Search for the cell housing the specified text and yield its (x, y) center coordinate. 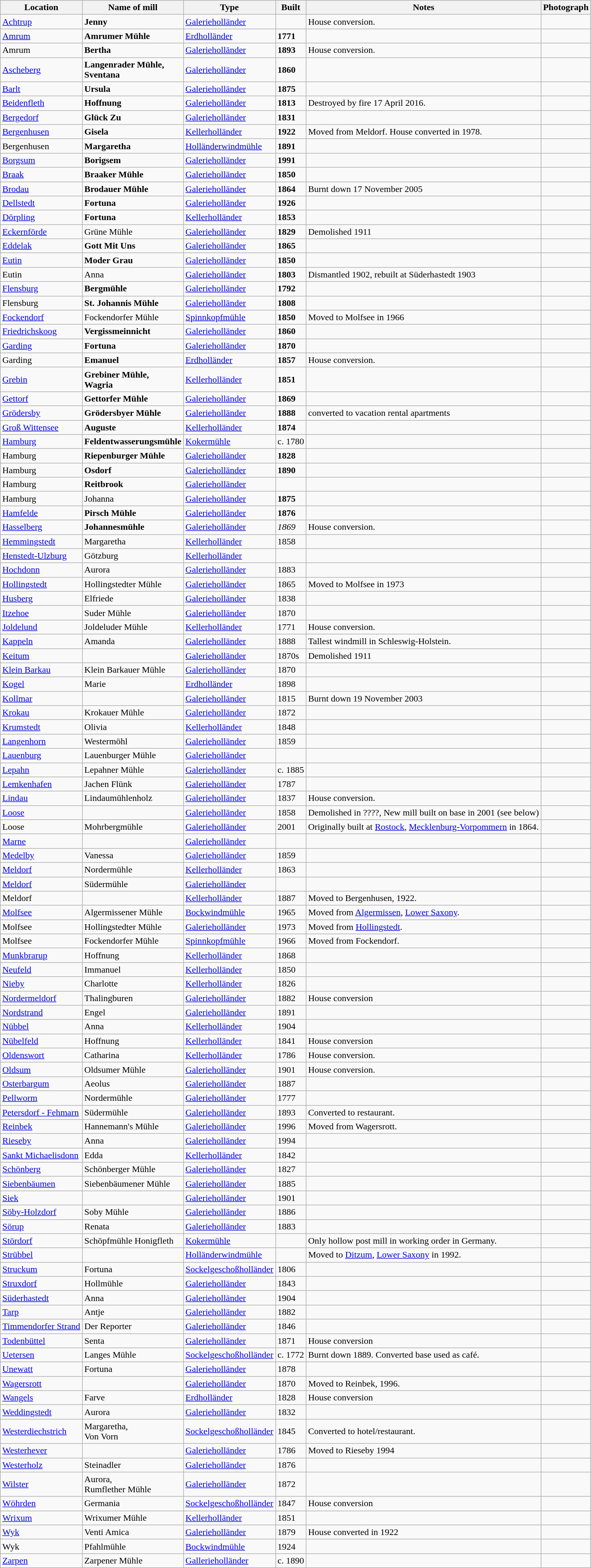
St. Johannis Mühle (133, 303)
Medelby (41, 855)
Charlotte (133, 984)
Wrixumer Mühle (133, 1518)
1886 (291, 1212)
Suder Mühle (133, 613)
Converted to hotel/restaurant. (423, 1432)
1832 (291, 1412)
Klein Barkau (41, 670)
Eckernförde (41, 232)
Keitum (41, 656)
1991 (291, 160)
Pirsch Mühle (133, 513)
Moved from Algermissen, Lower Saxony. (423, 913)
1924 (291, 1546)
Sankt Michaelisdonn (41, 1155)
Only hollow post mill in working order in Germany. (423, 1241)
Vergissmeinnicht (133, 331)
Uetersen (41, 1355)
Hollmühle (133, 1283)
Moved to Rieseby 1994 (423, 1451)
Grödersbyer Mühle (133, 413)
Lemkenhafen (41, 784)
Gisela (133, 132)
Hemmingstedt (41, 541)
1842 (291, 1155)
Marne (41, 841)
Location (41, 7)
1806 (291, 1269)
Barlt (41, 89)
1841 (291, 1041)
Converted to restaurant. (423, 1112)
Aeolus (133, 1084)
Klein Barkauer Mühle (133, 670)
Edda (133, 1155)
Tallest windmill in Schleswig-Holstein. (423, 641)
Burnt down 1889. Converted base used as café. (423, 1355)
Hamfelde (41, 513)
Farve (133, 1398)
Friedrichskoog (41, 331)
Joldelund (41, 627)
Wrixum (41, 1518)
Süderhastedt (41, 1298)
Langes Mühle (133, 1355)
1848 (291, 727)
Olivia (133, 727)
Elfriede (133, 598)
Pfahlmühle (133, 1546)
Munkbrarup (41, 955)
Moved from Meldorf. House converted in 1978. (423, 132)
Reinbek (41, 1127)
Westerhever (41, 1451)
Johanna (133, 499)
Schönberger Mühle (133, 1169)
1845 (291, 1432)
Lepahner Mühle (133, 770)
Jenny (133, 22)
Jachen Flünk (133, 784)
1926 (291, 203)
Moved to Molfsee in 1973 (423, 584)
Sörup (41, 1226)
Dismantled 1902, rebuilt at Süderhastedt 1903 (423, 274)
Notes (423, 7)
1885 (291, 1184)
Thalingburen (133, 998)
Borigsem (133, 160)
Steinadler (133, 1465)
Destroyed by fire 17 April 2016. (423, 103)
Osdorf (133, 470)
1966 (291, 941)
Kollmar (41, 699)
Henstedt-Ulzburg (41, 556)
House converted in 1922 (423, 1532)
1792 (291, 289)
Bergedorf (41, 117)
Moved to Molfsee in 1966 (423, 317)
Kogel (41, 684)
Siek (41, 1198)
1863 (291, 869)
Siebenbäumener Mühle (133, 1184)
Groß Wittensee (41, 427)
Catharina (133, 1055)
Bergmühle (133, 289)
Lepahn (41, 770)
Brodau (41, 189)
1829 (291, 232)
Borgsum (41, 160)
Germania (133, 1504)
Timmendorfer Strand (41, 1326)
Stördorf (41, 1241)
1815 (291, 699)
Langenhorn (41, 741)
Moved to Bergenhusen, 1922. (423, 898)
Krumstedt (41, 727)
Schöpfmühle Honigfleth (133, 1241)
Moved to Reinbek, 1996. (423, 1384)
1827 (291, 1169)
Der Reporter (133, 1326)
Marie (133, 684)
Hollingstedt (41, 584)
Kappeln (41, 641)
Vanessa (133, 855)
Oldsum (41, 1069)
Moder Grau (133, 260)
Lindau (41, 798)
Margaretha,Von Vorn (133, 1432)
Achtrup (41, 22)
Amanda (133, 641)
Petersdorf - Fehmarn (41, 1112)
Nübbel (41, 1027)
1838 (291, 598)
Rieseby (41, 1141)
Moved from Fockendorf. (423, 941)
1837 (291, 798)
Braaker Mühle (133, 174)
Joldeluder Mühle (133, 627)
1826 (291, 984)
Nieby (41, 984)
Oldsumer Mühle (133, 1069)
Nübelfeld (41, 1041)
Ascheberg (41, 70)
Krokauer Mühle (133, 713)
Struxdorf (41, 1283)
1874 (291, 427)
Gott Mit Uns (133, 246)
Grödersby (41, 413)
Langenrader Mühle,Sventana (133, 70)
Gettorfer Mühle (133, 399)
Söby-Holzdorf (41, 1212)
Wagersrott (41, 1384)
Grebin (41, 379)
1853 (291, 217)
Emanuel (133, 360)
Dellstedt (41, 203)
Gettorf (41, 399)
Zarpen (41, 1561)
Struckum (41, 1269)
Hasselberg (41, 527)
Götzburg (133, 556)
Soby Mühle (133, 1212)
1831 (291, 117)
Senta (133, 1340)
Siebenbäumen (41, 1184)
Auguste (133, 427)
1994 (291, 1141)
1777 (291, 1098)
1996 (291, 1127)
Burnt down 19 November 2003 (423, 699)
Ursula (133, 89)
Antje (133, 1312)
1898 (291, 684)
Itzehoe (41, 613)
Type (229, 7)
Renata (133, 1226)
Westerholz (41, 1465)
1846 (291, 1326)
Schönberg (41, 1169)
Krokau (41, 713)
Lindaumühlenholz (133, 798)
Zarpener Mühle (133, 1561)
Eddelak (41, 246)
c. 1890 (291, 1561)
1803 (291, 274)
Lauenburger Mühle (133, 756)
Weddingstedt (41, 1412)
Aurora,Rumflether Mühle (133, 1484)
1871 (291, 1340)
Hannemann's Mühle (133, 1127)
Bertha (133, 50)
1857 (291, 360)
Tarp (41, 1312)
2001 (291, 827)
Unewatt (41, 1369)
1890 (291, 470)
Feldentwasserungsmühle (133, 442)
Osterbargum (41, 1084)
Fockendorf (41, 317)
Amrumer Mühle (133, 36)
Wöhrden (41, 1504)
Westermöhl (133, 741)
Venti Amica (133, 1532)
Name of mill (133, 7)
Lauenburg (41, 756)
Braak (41, 174)
1787 (291, 784)
Gallerieholländer (229, 1561)
Glück Zu (133, 117)
Westerdiechstrich (41, 1432)
Johannesmühle (133, 527)
1965 (291, 913)
Moved from Wagersrott. (423, 1127)
1879 (291, 1532)
Reitbrook (133, 484)
Mohrbergmühle (133, 827)
Nordermeldorf (41, 998)
Immanuel (133, 970)
Originally built at Rostock, Mecklenburg-Vorpommern in 1864. (423, 827)
1878 (291, 1369)
Wangels (41, 1398)
c. 1780 (291, 442)
converted to vacation rental apartments (423, 413)
1973 (291, 927)
Grüne Mühle (133, 232)
Moved from Hollingstedt. (423, 927)
Pellworm (41, 1098)
Photograph (566, 7)
Moved to Ditzum, Lower Saxony in 1992. (423, 1255)
Husberg (41, 598)
1868 (291, 955)
Hochdonn (41, 570)
Engel (133, 1012)
Beidenfleth (41, 103)
Demolished in ????, New mill built on base in 2001 (see below) (423, 812)
Algermissener Mühle (133, 913)
1922 (291, 132)
1813 (291, 103)
Oldenswort (41, 1055)
1847 (291, 1504)
1808 (291, 303)
Burnt down 17 November 2005 (423, 189)
c. 1885 (291, 770)
1870s (291, 656)
Brodauer Mühle (133, 189)
Nordstrand (41, 1012)
Dörpling (41, 217)
Neufeld (41, 970)
1843 (291, 1283)
c. 1772 (291, 1355)
Wilster (41, 1484)
Strübbel (41, 1255)
Todenbüttel (41, 1340)
Riepenburger Mühle (133, 456)
Grebiner Mühle,Wagria (133, 379)
Built (291, 7)
1864 (291, 189)
